Return (x, y) of the center of cell containing provided text 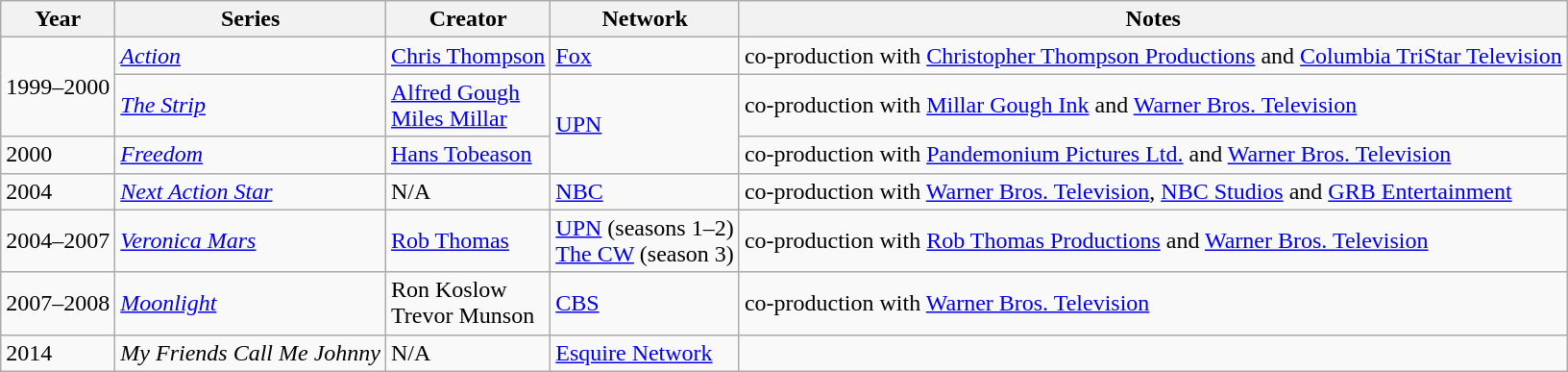
NBC (646, 191)
co-production with Warner Bros. Television (1153, 304)
2004–2007 (58, 240)
co-production with Millar Gough Ink and Warner Bros. Television (1153, 106)
UPN (seasons 1–2)The CW (season 3) (646, 240)
Alfred GoughMiles Millar (467, 106)
co-production with Rob Thomas Productions and Warner Bros. Television (1153, 240)
Esquire Network (646, 353)
2007–2008 (58, 304)
Hans Tobeason (467, 155)
Freedom (251, 155)
co-production with Warner Bros. Television, NBC Studios and GRB Entertainment (1153, 191)
co-production with Christopher Thompson Productions and Columbia TriStar Television (1153, 56)
Rob Thomas (467, 240)
Next Action Star (251, 191)
Creator (467, 19)
2004 (58, 191)
Year (58, 19)
2014 (58, 353)
The Strip (251, 106)
Veronica Mars (251, 240)
Notes (1153, 19)
Chris Thompson (467, 56)
UPN (646, 123)
Moonlight (251, 304)
Fox (646, 56)
Series (251, 19)
co-production with Pandemonium Pictures Ltd. and Warner Bros. Television (1153, 155)
Action (251, 56)
2000 (58, 155)
CBS (646, 304)
1999–2000 (58, 87)
Network (646, 19)
Ron KoslowTrevor Munson (467, 304)
My Friends Call Me Johnny (251, 353)
